Scan for the cell matching the given text and deliver its [x, y] coordinate at center. 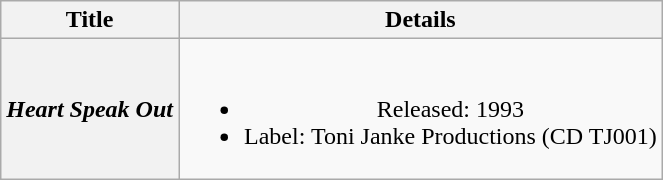
Details [420, 20]
Title [90, 20]
Released: 1993Label: Toni Janke Productions (CD TJ001) [420, 109]
Heart Speak Out [90, 109]
